From the cell containing the given text, extract its center point as [x, y] coordinate. 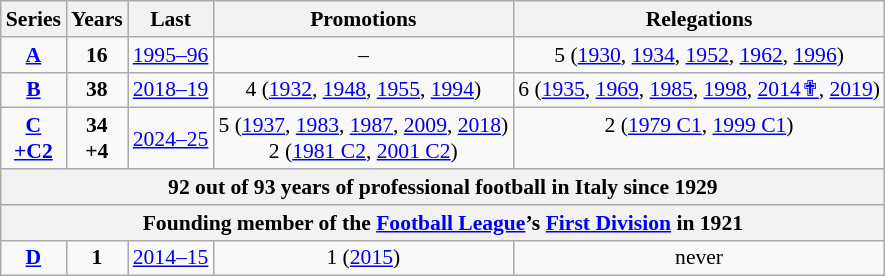
B [34, 90]
– [363, 55]
never [699, 258]
Series [34, 19]
2018–19 [171, 90]
C+C2 [34, 138]
Relegations [699, 19]
Promotions [363, 19]
1995–96 [171, 55]
34+4 [97, 138]
2014–15 [171, 258]
2 (1979 C1, 1999 C1) [699, 138]
16 [97, 55]
A [34, 55]
Founding member of the Football League’s First Division in 1921 [443, 223]
5 (1930, 1934, 1952, 1962, 1996) [699, 55]
92 out of 93 years of professional football in Italy since 1929 [443, 187]
38 [97, 90]
6 (1935, 1969, 1985, 1998, 2014✟, 2019) [699, 90]
5 (1937, 1983, 1987, 2009, 2018) 2 (1981 C2, 2001 C2) [363, 138]
D [34, 258]
1 (2015) [363, 258]
Last [171, 19]
4 (1932, 1948, 1955, 1994) [363, 90]
Years [97, 19]
1 [97, 258]
2024–25 [171, 138]
